From the cell containing the given text, extract its center point as (x, y) coordinate. 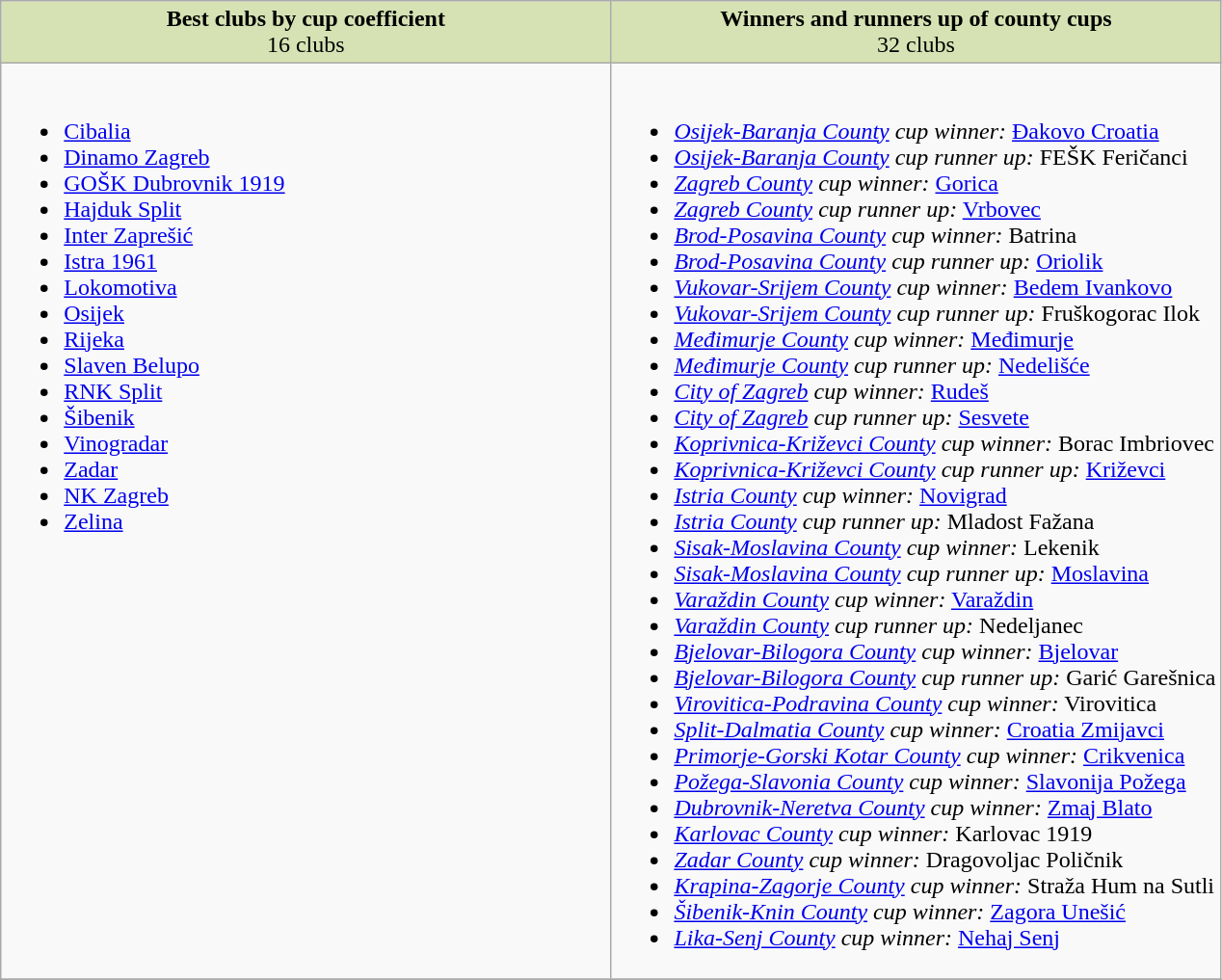
Winners and runners up of county cups32 clubs (916, 33)
Best clubs by cup coefficient16 clubs (306, 33)
